Detect which cell encompasses the target text, then output its (X, Y) center coordinate. 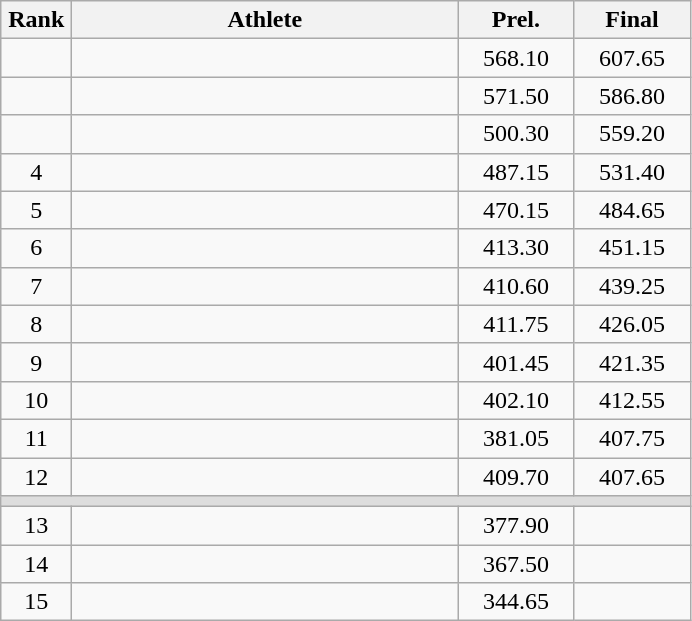
6 (36, 248)
407.75 (632, 438)
409.70 (516, 477)
571.50 (516, 96)
11 (36, 438)
421.35 (632, 362)
439.25 (632, 286)
Final (632, 20)
377.90 (516, 526)
407.65 (632, 477)
568.10 (516, 58)
413.30 (516, 248)
8 (36, 324)
487.15 (516, 172)
Athlete (265, 20)
470.15 (516, 210)
426.05 (632, 324)
381.05 (516, 438)
10 (36, 400)
401.45 (516, 362)
15 (36, 602)
586.80 (632, 96)
500.30 (516, 134)
484.65 (632, 210)
5 (36, 210)
410.60 (516, 286)
Prel. (516, 20)
531.40 (632, 172)
451.15 (632, 248)
411.75 (516, 324)
402.10 (516, 400)
367.50 (516, 564)
559.20 (632, 134)
607.65 (632, 58)
344.65 (516, 602)
13 (36, 526)
7 (36, 286)
14 (36, 564)
12 (36, 477)
412.55 (632, 400)
Rank (36, 20)
9 (36, 362)
4 (36, 172)
